For the text-containing cell, return its midpoint in [x, y] coordinate format. 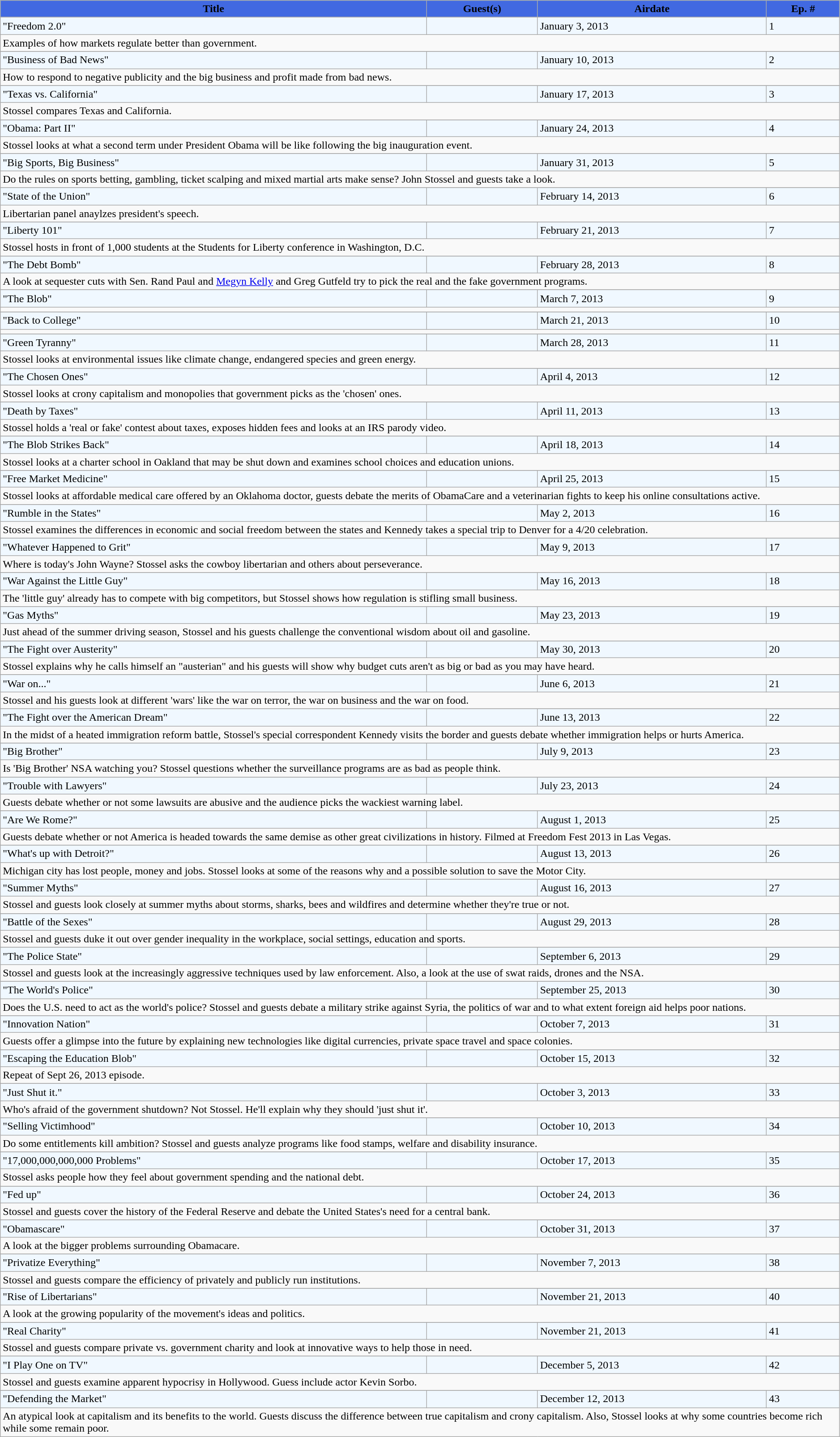
"The Fight over the American Dream" [214, 717]
Guests debate whether or not some lawsuits are abusive and the audience picks the wackiest warning label. [420, 803]
"I Play One on TV" [214, 1365]
April 18, 2013 [652, 445]
25 [803, 820]
Where is today's John Wayne? Stossel asks the cowboy libertarian and others about perseverance. [420, 564]
14 [803, 445]
February 28, 2013 [652, 265]
Airdate [652, 9]
17 [803, 547]
Stossel asks people how they feel about government spending and the national debt. [420, 1177]
"Defending the Market" [214, 1399]
Repeat of Sept 26, 2013 episode. [420, 1075]
"Big Brother" [214, 752]
"The Police State" [214, 956]
"Big Sports, Big Business" [214, 162]
July 23, 2013 [652, 786]
"Are We Rome?" [214, 820]
30 [803, 990]
Ep. # [803, 9]
34 [803, 1126]
36 [803, 1194]
Guests offer a glimpse into the future by explaining new technologies like digital currencies, private space travel and space colonies. [420, 1041]
June 6, 2013 [652, 683]
"Innovation Nation" [214, 1024]
December 12, 2013 [652, 1399]
March 7, 2013 [652, 299]
Stossel and his guests look at different 'wars' like the war on terror, the war on business and the war on food. [420, 700]
October 3, 2013 [652, 1092]
11 [803, 342]
March 21, 2013 [652, 321]
How to respond to negative publicity and the big business and profit made from bad news. [420, 77]
Stossel looks at what a second term under President Obama will be like following the big inauguration event. [420, 145]
"Escaping the Education Blob" [214, 1058]
Title [214, 9]
"Whatever Happened to Grit" [214, 547]
January 3, 2013 [652, 26]
Do some entitlements kill ambition? Stossel and guests analyze programs like food stamps, welfare and disability insurance. [420, 1143]
10 [803, 321]
27 [803, 888]
January 10, 2013 [652, 60]
October 10, 2013 [652, 1126]
"Battle of the Sexes" [214, 922]
"Freedom 2.0" [214, 26]
Stossel and guests look at the increasingly aggressive techniques used by law enforcement. Also, a look at the use of swat raids, drones and the NSA. [420, 973]
"Texas vs. California" [214, 94]
May 9, 2013 [652, 547]
August 13, 2013 [652, 854]
Is 'Big Brother' NSA watching you? Stossel questions whether the surveillance programs are as bad as people think. [420, 769]
Stossel looks at a charter school in Oakland that may be shut down and examines school choices and education unions. [420, 462]
December 5, 2013 [652, 1365]
Stossel and guests compare the efficiency of privately and publicly run institutions. [420, 1280]
August 16, 2013 [652, 888]
Stossel and guests look closely at summer myths about storms, sharks, bees and wildfires and determine whether they're true or not. [420, 905]
Stossel looks at environmental issues like climate change, endangered species and green energy. [420, 359]
"Rise of Libertarians" [214, 1297]
September 6, 2013 [652, 956]
38 [803, 1262]
"What's up with Detroit?" [214, 854]
June 13, 2013 [652, 717]
40 [803, 1297]
"Privatize Everything" [214, 1262]
31 [803, 1024]
Stossel and guests cover the history of the Federal Reserve and debate the United States's need for a central bank. [420, 1211]
May 16, 2013 [652, 581]
"Free Market Medicine" [214, 479]
Stossel hosts in front of 1,000 students at the Students for Liberty conference in Washington, D.C. [420, 248]
May 23, 2013 [652, 615]
Just ahead of the summer driving season, Stossel and his guests challenge the conventional wisdom about oil and gasoline. [420, 632]
April 25, 2013 [652, 479]
"Obamascare" [214, 1228]
"Real Charity" [214, 1331]
October 7, 2013 [652, 1024]
"Summer Myths" [214, 888]
41 [803, 1331]
January 31, 2013 [652, 162]
21 [803, 683]
22 [803, 717]
13 [803, 411]
January 17, 2013 [652, 94]
Stossel compares Texas and California. [420, 111]
"Business of Bad News" [214, 60]
19 [803, 615]
20 [803, 649]
"Selling Victimhood" [214, 1126]
1 [803, 26]
November 7, 2013 [652, 1262]
33 [803, 1092]
"The Blob" [214, 299]
"War on..." [214, 683]
6 [803, 196]
42 [803, 1365]
A look at sequester cuts with Sen. Rand Paul and Megyn Kelly and Greg Gutfeld try to pick the real and the fake government programs. [420, 282]
January 24, 2013 [652, 128]
A look at the growing popularity of the movement's ideas and politics. [420, 1314]
February 14, 2013 [652, 196]
"The World's Police" [214, 990]
"State of the Union" [214, 196]
29 [803, 956]
7 [803, 231]
37 [803, 1228]
Libertarian panel anaylzes president's speech. [420, 214]
"Green Tyranny" [214, 342]
5 [803, 162]
October 31, 2013 [652, 1228]
"Rumble in the States" [214, 513]
"The Chosen Ones" [214, 376]
"The Blob Strikes Back" [214, 445]
Stossel holds a 'real or fake' contest about taxes, exposes hidden fees and looks at an IRS parody video. [420, 428]
Stossel looks at crony capitalism and monopolies that government picks as the 'chosen' ones. [420, 393]
February 21, 2013 [652, 231]
"Liberty 101" [214, 231]
Stossel and guests duke it out over gender inequality in the workplace, social settings, education and sports. [420, 939]
9 [803, 299]
26 [803, 854]
"The Debt Bomb" [214, 265]
"The Fight over Austerity" [214, 649]
"Back to College" [214, 321]
12 [803, 376]
July 9, 2013 [652, 752]
Who's afraid of the government shutdown? Not Stossel. He'll explain why they should 'just shut it'. [420, 1109]
"Just Shut it." [214, 1092]
Stossel and guests examine apparent hypocrisy in Hollywood. Guess include actor Kevin Sorbo. [420, 1382]
September 25, 2013 [652, 990]
"17,000,000,000,000 Problems" [214, 1160]
2 [803, 60]
October 17, 2013 [652, 1160]
"Gas Myths" [214, 615]
Stossel examines the differences in economic and social freedom between the states and Kennedy takes a special trip to Denver for a 4/20 celebration. [420, 530]
Guest(s) [482, 9]
October 24, 2013 [652, 1194]
Michigan city has lost people, money and jobs. Stossel looks at some of the reasons why and a possible solution to save the Motor City. [420, 871]
32 [803, 1058]
8 [803, 265]
Stossel and guests compare private vs. government charity and look at innovative ways to help those in need. [420, 1348]
"Death by Taxes" [214, 411]
"Trouble with Lawyers" [214, 786]
35 [803, 1160]
4 [803, 128]
Stossel explains why he calls himself an "austerian" and his guests will show why budget cuts aren't as big or bad as you may have heard. [420, 666]
August 1, 2013 [652, 820]
The 'little guy' already has to compete with big competitors, but Stossel shows how regulation is stifling small business. [420, 598]
"Obama: Part II" [214, 128]
May 2, 2013 [652, 513]
April 4, 2013 [652, 376]
April 11, 2013 [652, 411]
24 [803, 786]
16 [803, 513]
May 30, 2013 [652, 649]
18 [803, 581]
23 [803, 752]
15 [803, 479]
3 [803, 94]
A look at the bigger problems surrounding Obamacare. [420, 1245]
"War Against the Little Guy" [214, 581]
"Fed up" [214, 1194]
October 15, 2013 [652, 1058]
Examples of how markets regulate better than government. [420, 43]
Do the rules on sports betting, gambling, ticket scalping and mixed martial arts make sense? John Stossel and guests take a look. [420, 179]
28 [803, 922]
43 [803, 1399]
August 29, 2013 [652, 922]
March 28, 2013 [652, 342]
